Detect which cell encompasses the target text, then output its [X, Y] center coordinate. 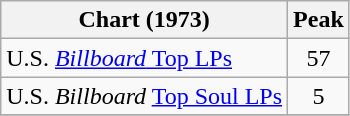
U.S. Billboard Top Soul LPs [144, 96]
5 [319, 96]
57 [319, 58]
U.S. Billboard Top LPs [144, 58]
Chart (1973) [144, 20]
Peak [319, 20]
